For the text-containing cell, return its midpoint in (X, Y) coordinate format. 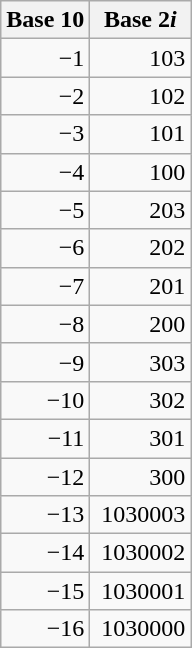
−11 (46, 438)
300 (140, 477)
301 (140, 438)
1030002 (140, 553)
302 (140, 400)
201 (140, 286)
−2 (46, 96)
303 (140, 362)
202 (140, 248)
−15 (46, 591)
100 (140, 172)
−14 (46, 553)
102 (140, 96)
−16 (46, 629)
−6 (46, 248)
−12 (46, 477)
Base 2i (140, 20)
1030001 (140, 591)
−10 (46, 400)
101 (140, 134)
200 (140, 324)
103 (140, 58)
1030000 (140, 629)
−1 (46, 58)
−7 (46, 286)
−3 (46, 134)
−5 (46, 210)
−4 (46, 172)
Base 10 (46, 20)
−9 (46, 362)
−13 (46, 515)
1030003 (140, 515)
203 (140, 210)
−8 (46, 324)
